From the cell containing the given text, extract its center point as [x, y] coordinate. 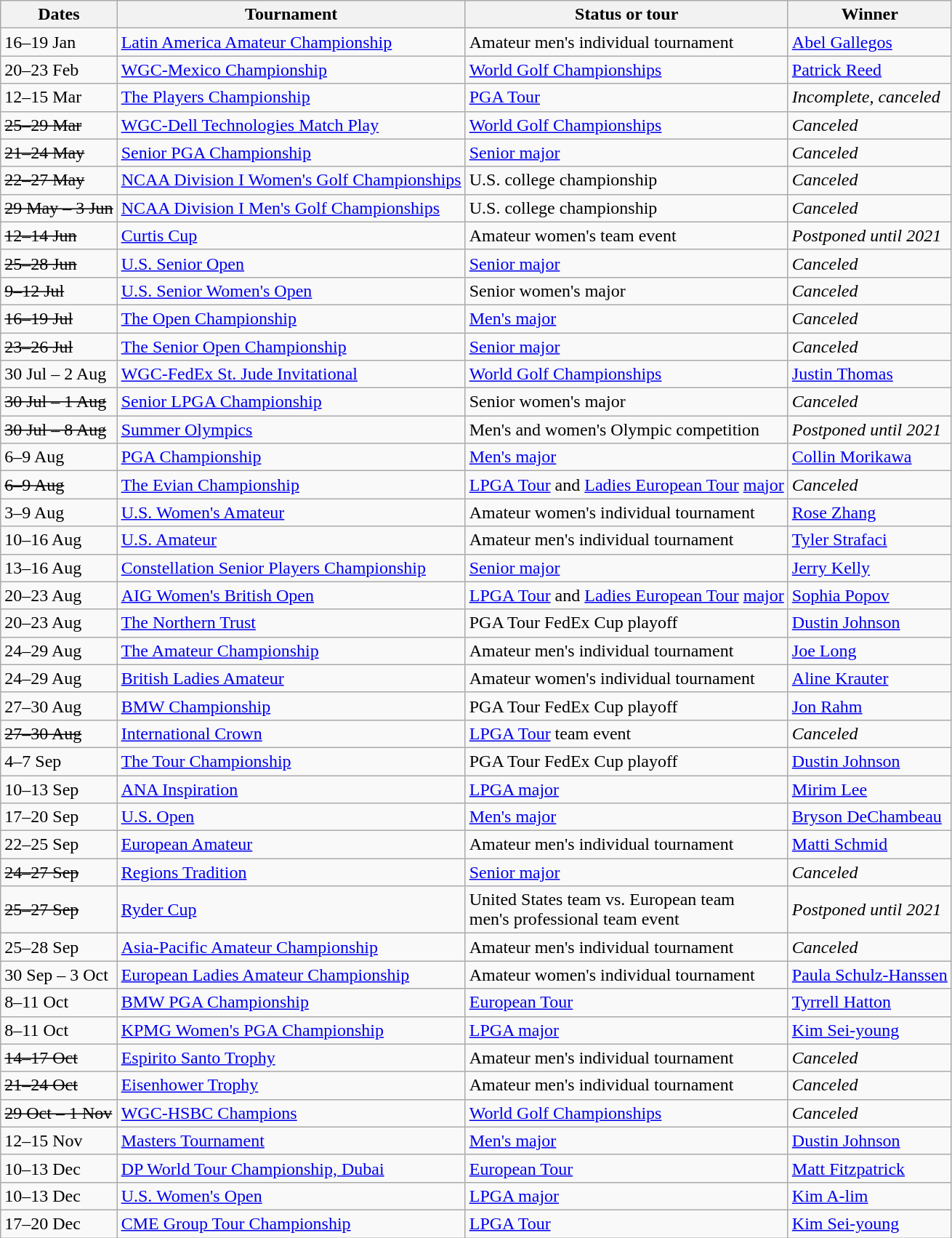
WGC-Dell Technologies Match Play [291, 125]
BMW Championship [291, 706]
29 May – 3 Jun [59, 208]
The Open Championship [291, 318]
22–25 Sep [59, 845]
NCAA Division I Men's Golf Championships [291, 208]
Justin Thomas [869, 374]
16–19 Jul [59, 318]
Regions Tradition [291, 872]
Tournament [291, 15]
AIG Women's British Open [291, 595]
Summer Olympics [291, 430]
14–17 Oct [59, 1058]
Matt Fitzpatrick [869, 1168]
Tyrrell Hatton [869, 1002]
22–27 May [59, 180]
Winner [869, 15]
Paula Schulz-Hanssen [869, 975]
The Amateur Championship [291, 651]
WGC-HSBC Champions [291, 1113]
16–19 Jan [59, 42]
The Players Championship [291, 97]
3–9 Aug [59, 513]
21–24 Oct [59, 1085]
Ryder Cup [291, 910]
The Senior Open Championship [291, 347]
Kim A-lim [869, 1196]
29 Oct – 1 Nov [59, 1113]
International Crown [291, 733]
Men's and women's Olympic competition [626, 430]
12–14 Jun [59, 236]
LPGA Tour team event [626, 733]
30 Sep – 3 Oct [59, 975]
Bryson DeChambeau [869, 817]
23–26 Jul [59, 347]
Sophia Popov [869, 595]
U.S. Women's Open [291, 1196]
LPGA Tour [626, 1223]
Latin America Amateur Championship [291, 42]
20–23 Feb [59, 70]
WGC-FedEx St. Jude Invitational [291, 374]
Joe Long [869, 651]
PGA Tour [626, 97]
25–28 Sep [59, 947]
12–15 Mar [59, 97]
Senior LPGA Championship [291, 402]
Jerry Kelly [869, 568]
The Northern Trust [291, 623]
Senior PGA Championship [291, 153]
Matti Schmid [869, 845]
17–20 Dec [59, 1223]
WGC-Mexico Championship [291, 70]
European Ladies Amateur Championship [291, 975]
30 Jul – 2 Aug [59, 374]
Dates [59, 15]
U.S. Women's Amateur [291, 513]
Rose Zhang [869, 513]
Asia-Pacific Amateur Championship [291, 947]
Aline Krauter [869, 678]
Eisenhower Trophy [291, 1085]
25–27 Sep [59, 910]
Jon Rahm [869, 706]
ANA Inspiration [291, 789]
U.S. Amateur [291, 540]
Curtis Cup [291, 236]
Abel Gallegos [869, 42]
British Ladies Amateur [291, 678]
Incomplete, canceled [869, 97]
Masters Tournament [291, 1141]
Mirim Lee [869, 789]
30 Jul – 8 Aug [59, 430]
21–24 May [59, 153]
NCAA Division I Women's Golf Championships [291, 180]
Constellation Senior Players Championship [291, 568]
4–7 Sep [59, 761]
BMW PGA Championship [291, 1002]
13–16 Aug [59, 568]
European Amateur [291, 845]
10–13 Sep [59, 789]
10–16 Aug [59, 540]
Patrick Reed [869, 70]
30 Jul – 1 Aug [59, 402]
KPMG Women's PGA Championship [291, 1030]
9–12 Jul [59, 291]
PGA Championship [291, 457]
Espirito Santo Trophy [291, 1058]
25–28 Jun [59, 263]
Status or tour [626, 15]
Amateur women's team event [626, 236]
Collin Morikawa [869, 457]
25–29 Mar [59, 125]
CME Group Tour Championship [291, 1223]
U.S. Senior Women's Open [291, 291]
17–20 Sep [59, 817]
United States team vs. European teammen's professional team event [626, 910]
Tyler Strafaci [869, 540]
The Evian Championship [291, 485]
The Tour Championship [291, 761]
U.S. Open [291, 817]
24–27 Sep [59, 872]
U.S. Senior Open [291, 263]
12–15 Nov [59, 1141]
DP World Tour Championship, Dubai [291, 1168]
